Pinpoint the cell where the given text exists, returning its (x, y) midpoint coordinate. 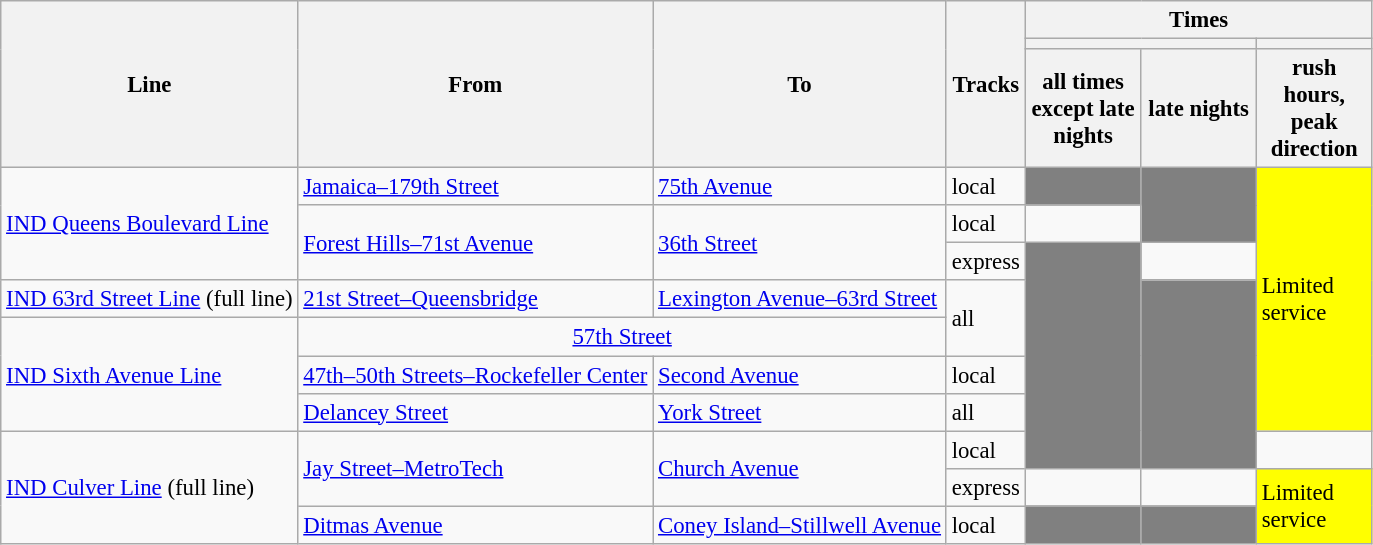
Delancey Street (476, 412)
36th Street (800, 242)
Church Avenue (800, 468)
21st Street–Queensbridge (476, 299)
all times except late nights (1083, 108)
Jamaica–179th Street (476, 187)
Ditmas Avenue (476, 525)
To (800, 84)
Line (150, 84)
IND Culver Line (full line) (150, 488)
IND Sixth Avenue Line (150, 374)
47th–50th Streets–Rockefeller Center (476, 375)
Second Avenue (800, 375)
Coney Island–Stillwell Avenue (800, 525)
Jay Street–MetroTech (476, 468)
Tracks (986, 84)
rush hours, peak direction (1314, 108)
late nights (1199, 108)
Times (1198, 20)
From (476, 84)
Lexington Avenue–63rd Street (800, 299)
York Street (800, 412)
IND Queens Boulevard Line (150, 224)
57th Street (622, 337)
IND 63rd Street Line (full line) (150, 299)
Forest Hills–71st Avenue (476, 242)
75th Avenue (800, 187)
